Pinpoint the cell where the given text exists, returning its [x, y] midpoint coordinate. 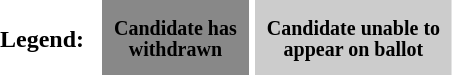
Legend: [48, 38]
Candidate haswithdrawn [176, 38]
Candidate unable to appear on ballot [354, 38]
